Extract the [x, y] coordinate from the center of the cell holding the provided text.  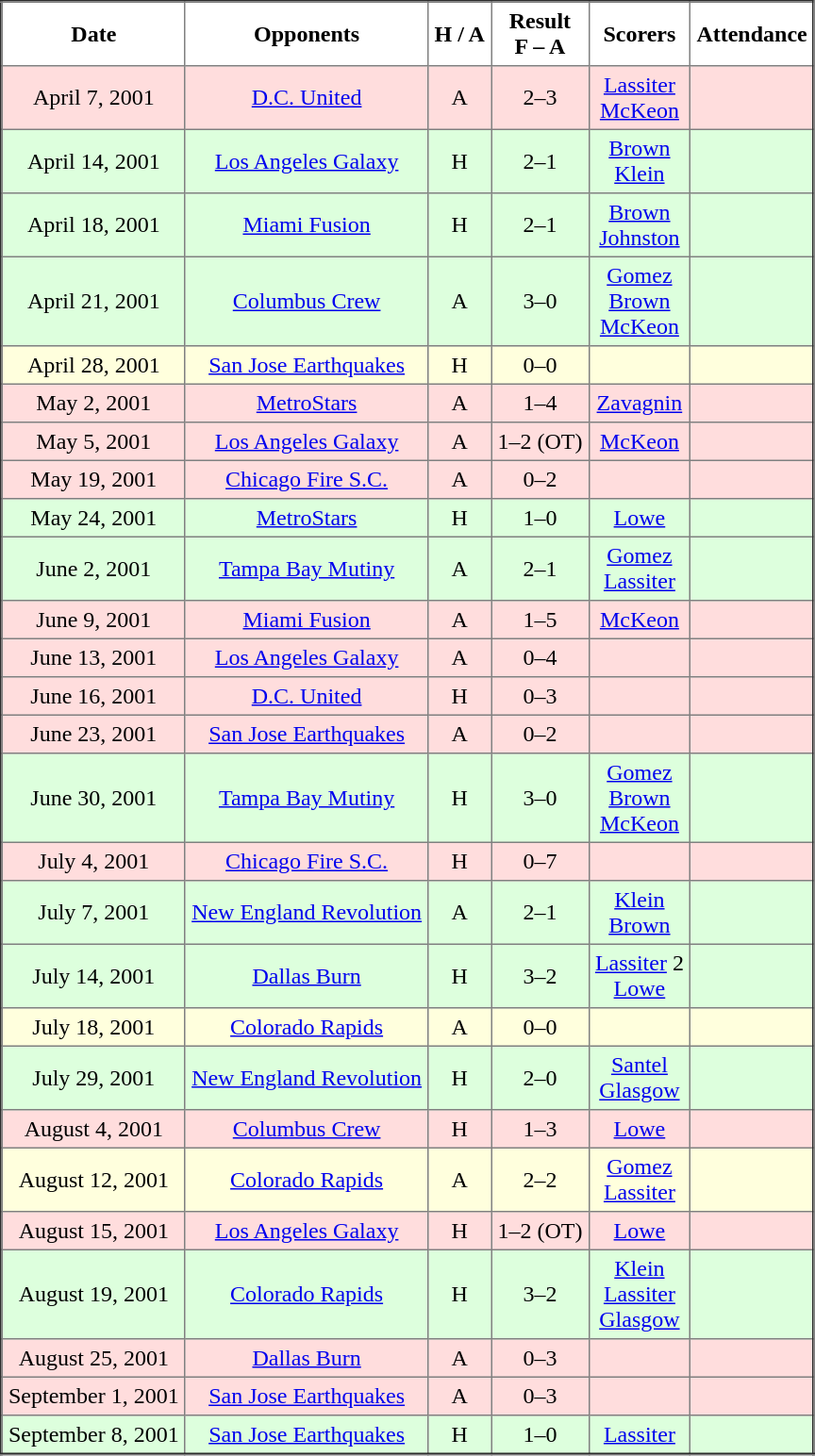
April 14, 2001 [94, 161]
Lassiter 2 Lowe [640, 976]
July 7, 2001 [94, 913]
May 2, 2001 [94, 403]
July 4, 2001 [94, 861]
July 18, 2001 [94, 1027]
May 24, 2001 [94, 518]
August 4, 2001 [94, 1129]
Brown Klein [640, 161]
1–3 [540, 1129]
Brown Johnston [640, 225]
June 2, 2001 [94, 569]
H / A [460, 34]
2–0 [540, 1078]
2–3 [540, 98]
August 25, 2001 [94, 1358]
April 18, 2001 [94, 225]
Klein Lassiter Glasgow [640, 1294]
Scorers [640, 34]
June 23, 2001 [94, 734]
Opponents [306, 34]
Klein Brown [640, 913]
June 16, 2001 [94, 696]
September 8, 2001 [94, 1435]
2–2 [540, 1180]
June 13, 2001 [94, 657]
1–5 [540, 620]
August 19, 2001 [94, 1294]
Zavagnin [640, 403]
0–4 [540, 657]
August 12, 2001 [94, 1180]
Lassiter [640, 1435]
Date [94, 34]
July 14, 2001 [94, 976]
Lassiter McKeon [640, 98]
May 19, 2001 [94, 479]
1–4 [540, 403]
May 5, 2001 [94, 441]
April 7, 2001 [94, 98]
September 1, 2001 [94, 1396]
April 28, 2001 [94, 365]
Attendance [753, 34]
June 30, 2001 [94, 798]
April 21, 2001 [94, 301]
August 15, 2001 [94, 1231]
Santel Glasgow [640, 1078]
0–7 [540, 861]
June 9, 2001 [94, 620]
July 29, 2001 [94, 1078]
ResultF – A [540, 34]
